Capture the cell that displays the provided text and extract its (x, y) central coordinate. 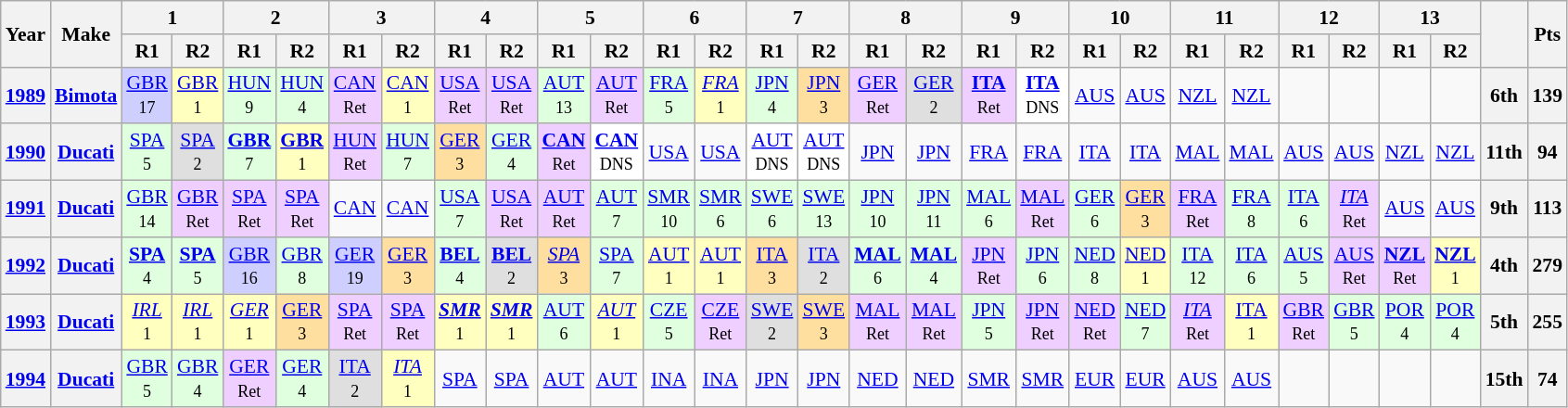
JPN6 (1042, 265)
NED8 (1094, 265)
1992 (26, 265)
SPA3 (564, 265)
SPA4 (147, 265)
74 (1549, 378)
11th (1504, 152)
15th (1504, 378)
94 (1549, 152)
9 (1015, 18)
HUN9 (249, 95)
HUN7 (408, 152)
6 (694, 18)
GER2 (934, 95)
CZE5 (669, 323)
JPN10 (877, 210)
JPN5 (988, 323)
NED7 (1145, 323)
GBR17 (147, 95)
8 (905, 18)
Bimota (85, 95)
JPN4 (772, 95)
139 (1549, 95)
SPA2 (198, 152)
SWE2 (772, 323)
4th (1504, 265)
255 (1549, 323)
1989 (26, 95)
SPA7 (616, 265)
NZLRet (1406, 265)
FRA1 (720, 95)
NED1 (1145, 265)
CZERet (720, 323)
5th (1504, 323)
AUSRet (1354, 265)
GER1 (249, 323)
5 (590, 18)
10 (1120, 18)
BEL4 (460, 265)
AUS5 (1304, 265)
Year (26, 33)
MAL4 (934, 265)
JPN11 (934, 210)
6th (1504, 95)
SWE3 (823, 323)
1994 (26, 378)
SWE13 (823, 210)
AUT6 (564, 323)
GBR16 (249, 265)
2 (275, 18)
3 (381, 18)
1991 (26, 210)
AUT13 (564, 95)
AUT7 (616, 210)
GER6 (1094, 210)
FRA5 (669, 95)
USA7 (460, 210)
SWE6 (772, 210)
FRARet (1197, 210)
ITADNS (1042, 95)
GER19 (354, 265)
NEDRet (1094, 323)
HUN4 (302, 95)
Make (85, 33)
NZL1 (1456, 265)
1993 (26, 323)
CAN1 (408, 95)
Pts (1549, 33)
GBR14 (147, 210)
GBR7 (249, 152)
4 (486, 18)
CANDNS (616, 152)
GBR4 (198, 378)
JPN3 (823, 95)
FRA8 (1251, 210)
9th (1504, 210)
SMR6 (720, 210)
ITA12 (1197, 265)
279 (1549, 265)
12 (1330, 18)
1 (172, 18)
SMR10 (669, 210)
13 (1430, 18)
7 (797, 18)
GBR8 (302, 265)
HUNRet (354, 152)
ITA3 (772, 265)
113 (1549, 210)
1990 (26, 152)
11 (1224, 18)
BEL2 (512, 265)
